From the cell containing the given text, extract its center point as (X, Y) coordinate. 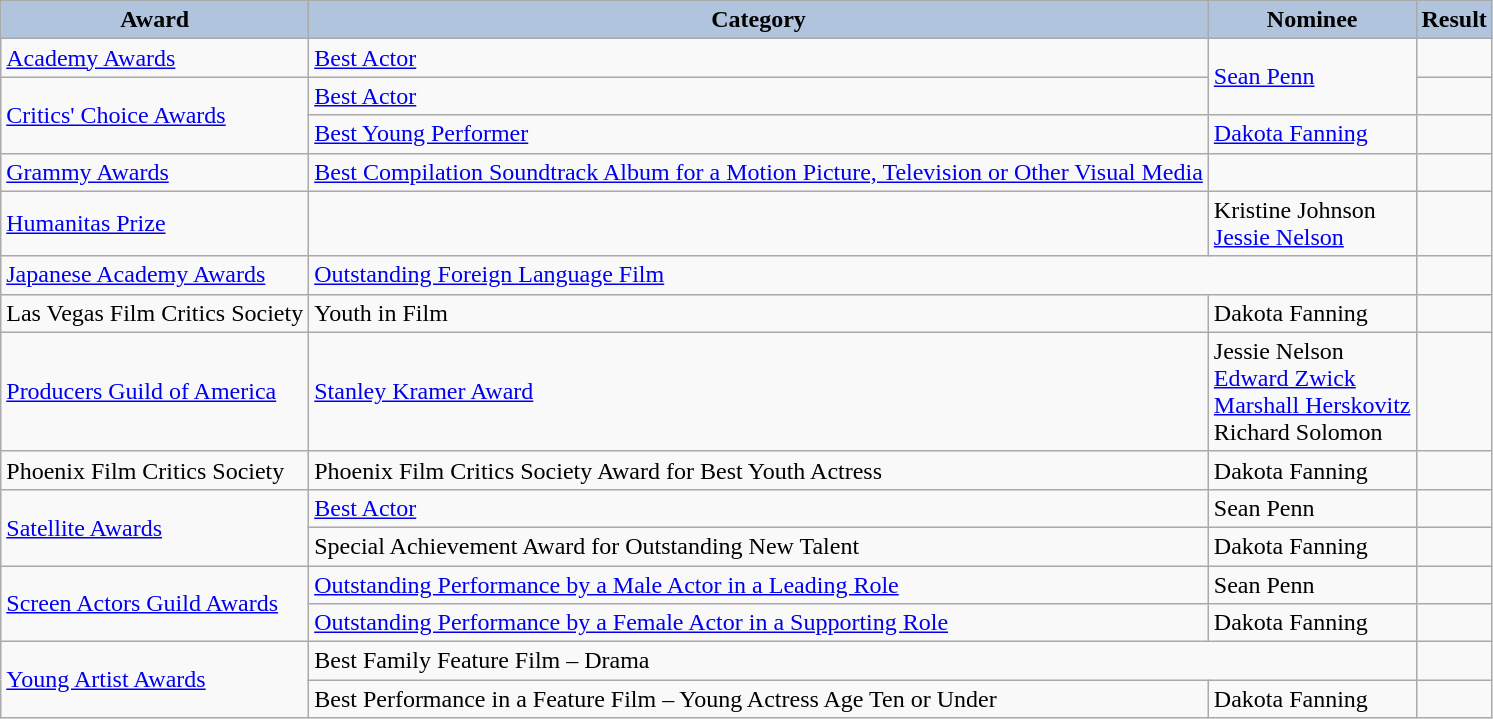
Special Achievement Award for Outstanding New Talent (759, 546)
Award (155, 20)
Phoenix Film Critics Society (155, 470)
Outstanding Performance by a Male Actor in a Leading Role (759, 585)
Best Young Performer (759, 134)
Humanitas Prize (155, 224)
Japanese Academy Awards (155, 275)
Screen Actors Guild Awards (155, 604)
Grammy Awards (155, 172)
Young Artist Awards (155, 680)
Best Performance in a Feature Film – Young Actress Age Ten or Under (759, 699)
Las Vegas Film Critics Society (155, 313)
Best Family Feature Film – Drama (862, 661)
Nominee (1312, 20)
Stanley Kramer Award (759, 392)
Phoenix Film Critics Society Award for Best Youth Actress (759, 470)
Satellite Awards (155, 527)
Kristine JohnsonJessie Nelson (1312, 224)
Academy Awards (155, 58)
Best Compilation Soundtrack Album for a Motion Picture, Television or Other Visual Media (759, 172)
Youth in Film (759, 313)
Producers Guild of America (155, 392)
Jessie NelsonEdward ZwickMarshall HerskovitzRichard Solomon (1312, 392)
Result (1454, 20)
Outstanding Performance by a Female Actor in a Supporting Role (759, 623)
Category (759, 20)
Critics' Choice Awards (155, 115)
Outstanding Foreign Language Film (862, 275)
